Identify which cell holds the provided text, then report its (x, y) central coordinate. 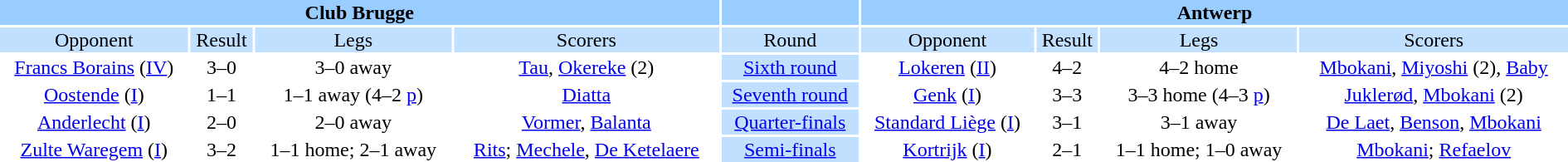
Genk (I) (947, 95)
3–2 (222, 150)
3–1 (1067, 122)
Anderlecht (I) (95, 122)
1–1 home; 2–1 away (353, 150)
Diatta (587, 95)
2–1 (1067, 150)
3–3 (1067, 95)
Kortrijk (I) (947, 150)
Seventh round (790, 95)
Mbokani, Miyoshi (2), Baby (1434, 67)
Vormer, Balanta (587, 122)
Francs Borains (IV) (95, 67)
Quarter-finals (790, 122)
Tau, Okereke (2) (587, 67)
Standard Liège (I) (947, 122)
Sixth round (790, 67)
Lokeren (II) (947, 67)
De Laet, Benson, Mbokani (1434, 122)
4–2 (1067, 67)
Rits; Mechele, De Ketelaere (587, 150)
4–2 home (1200, 67)
Round (790, 40)
3–0 away (353, 67)
1–1 home; 1–0 away (1200, 150)
Mbokani; Refaelov (1434, 150)
2–0 away (353, 122)
Juklerød, Mbokani (2) (1434, 95)
2–0 (222, 122)
Zulte Waregem (I) (95, 150)
Oostende (I) (95, 95)
3–3 home (4–3 p) (1200, 95)
3–1 away (1200, 122)
Antwerp (1215, 12)
Semi-finals (790, 150)
1–1 away (4–2 p) (353, 95)
3–0 (222, 67)
1–1 (222, 95)
Club Brugge (360, 12)
